Locate the cell with the specified text and output its [X, Y] center coordinate. 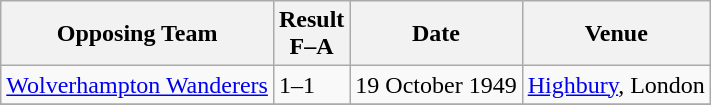
Opposing Team [138, 34]
1–1 [311, 85]
Date [436, 34]
Highbury, London [616, 85]
ResultF–A [311, 34]
Wolverhampton Wanderers [138, 85]
Venue [616, 34]
19 October 1949 [436, 85]
